Extract the (x, y) coordinate from the center of the cell holding the provided text.  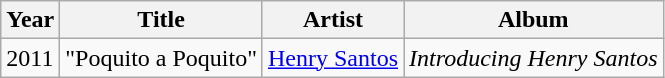
Album (534, 20)
Title (162, 20)
Year (30, 20)
Henry Santos (332, 58)
Introducing Henry Santos (534, 58)
2011 (30, 58)
Artist (332, 20)
"Poquito a Poquito" (162, 58)
